From the cell containing the given text, extract its center point as (X, Y) coordinate. 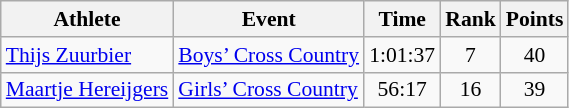
56:17 (402, 90)
7 (470, 55)
Girls’ Cross Country (268, 90)
1:01:37 (402, 55)
Event (268, 19)
Athlete (88, 19)
39 (535, 90)
Time (402, 19)
Rank (470, 19)
Boys’ Cross Country (268, 55)
Thijs Zuurbier (88, 55)
16 (470, 90)
Maartje Hereijgers (88, 90)
Points (535, 19)
40 (535, 55)
